Extract the (x, y) coordinate from the center of the cell holding the provided text.  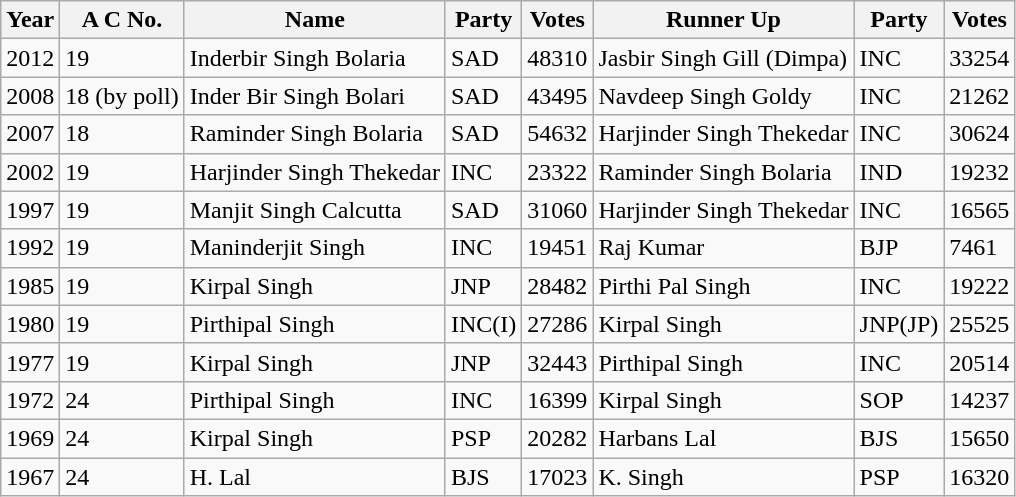
1992 (30, 248)
Pirthi Pal Singh (724, 286)
Inderbir Singh Bolaria (314, 58)
16565 (980, 210)
16399 (558, 400)
1997 (30, 210)
Navdeep Singh Goldy (724, 96)
32443 (558, 362)
27286 (558, 324)
1985 (30, 286)
Maninderjit Singh (314, 248)
1980 (30, 324)
2012 (30, 58)
15650 (980, 438)
43495 (558, 96)
23322 (558, 172)
18 (by poll) (122, 96)
INC(I) (483, 324)
JNP(JP) (899, 324)
25525 (980, 324)
2008 (30, 96)
18 (122, 134)
28482 (558, 286)
7461 (980, 248)
SOP (899, 400)
54632 (558, 134)
Manjit Singh Calcutta (314, 210)
17023 (558, 477)
Harbans Lal (724, 438)
Inder Bir Singh Bolari (314, 96)
48310 (558, 58)
20514 (980, 362)
30624 (980, 134)
21262 (980, 96)
14237 (980, 400)
1972 (30, 400)
1977 (30, 362)
20282 (558, 438)
Year (30, 20)
A C No. (122, 20)
K. Singh (724, 477)
Name (314, 20)
19451 (558, 248)
IND (899, 172)
Raj Kumar (724, 248)
19222 (980, 286)
1967 (30, 477)
33254 (980, 58)
Jasbir Singh Gill (Dimpa) (724, 58)
19232 (980, 172)
2002 (30, 172)
1969 (30, 438)
16320 (980, 477)
BJP (899, 248)
31060 (558, 210)
Runner Up (724, 20)
2007 (30, 134)
H. Lal (314, 477)
